Scan for the cell matching the given text and deliver its (x, y) coordinate at center. 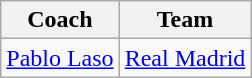
Real Madrid (185, 58)
Coach (60, 20)
Pablo Laso (60, 58)
Team (185, 20)
